Determine the [X, Y] coordinate at the center of the cell enclosing the given text.  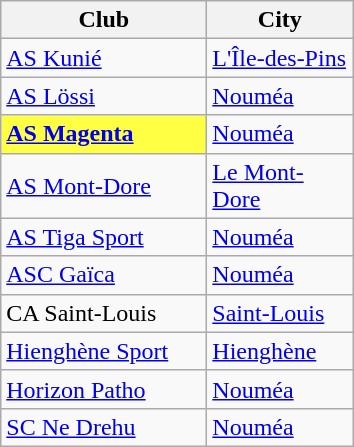
Le Mont-Dore [280, 186]
CA Saint-Louis [104, 313]
City [280, 20]
AS Tiga Sport [104, 237]
AS Magenta [104, 134]
Horizon Patho [104, 389]
AS Kunié [104, 58]
Club [104, 20]
AS Mont-Dore [104, 186]
AS Lössi [104, 96]
Hienghène Sport [104, 351]
SC Ne Drehu [104, 427]
L'Île-des-Pins [280, 58]
Hienghène [280, 351]
Saint-Louis [280, 313]
ASC Gaïca [104, 275]
